Return (X, Y) of the center of cell containing provided text 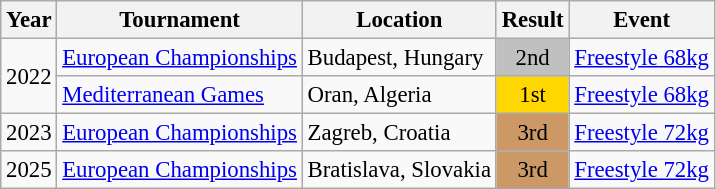
Location (399, 20)
2022 (29, 76)
1st (532, 95)
Event (642, 20)
2025 (29, 170)
Budapest, Hungary (399, 58)
Oran, Algeria (399, 95)
Year (29, 20)
Bratislava, Slovakia (399, 170)
Result (532, 20)
2023 (29, 133)
2nd (532, 58)
Mediterranean Games (180, 95)
Zagreb, Croatia (399, 133)
Tournament (180, 20)
